Return the (x, y) coordinate for the center point of the cell that contains the specified text.  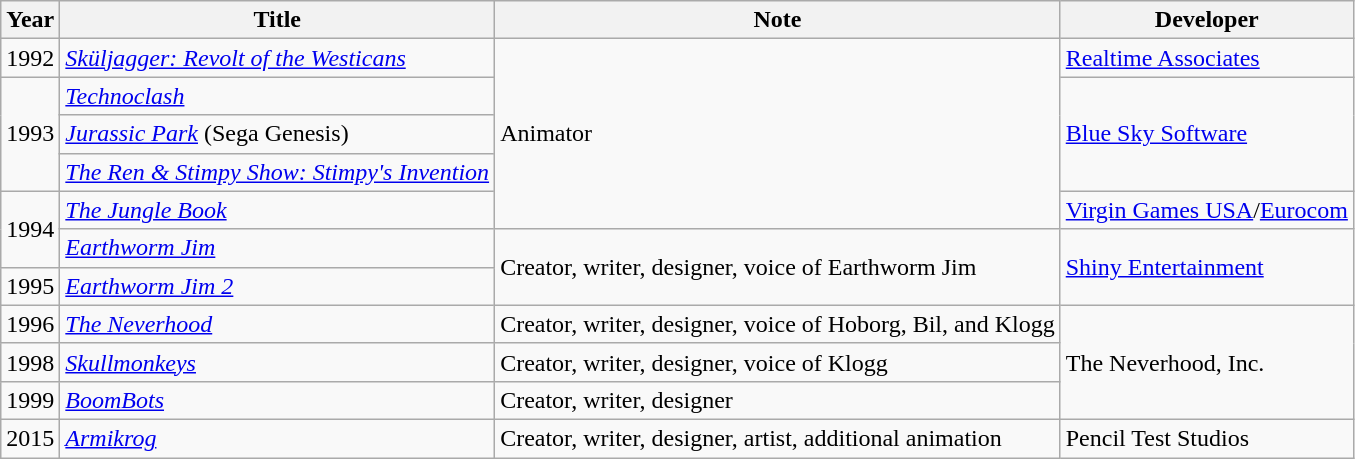
Creator, writer, designer, voice of Earthworm Jim (778, 267)
Creator, writer, designer, voice of Hoborg, Bil, and Klogg (778, 324)
1999 (30, 400)
Realtime Associates (1206, 58)
The Jungle Book (278, 210)
Earthworm Jim (278, 248)
2015 (30, 438)
Shiny Entertainment (1206, 267)
1995 (30, 286)
1994 (30, 229)
Blue Sky Software (1206, 134)
The Neverhood, Inc. (1206, 362)
The Ren & Stimpy Show: Stimpy's Invention (278, 172)
Creator, writer, designer, artist, additional animation (778, 438)
Technoclash (278, 96)
Year (30, 20)
The Neverhood (278, 324)
1996 (30, 324)
Animator (778, 134)
Developer (1206, 20)
Creator, writer, designer (778, 400)
Pencil Test Studios (1206, 438)
Jurassic Park (Sega Genesis) (278, 134)
BoomBots (278, 400)
Title (278, 20)
1992 (30, 58)
Note (778, 20)
Sküljagger: Revolt of the Westicans (278, 58)
Armikrog (278, 438)
1998 (30, 362)
Creator, writer, designer, voice of Klogg (778, 362)
Skullmonkeys (278, 362)
1993 (30, 134)
Virgin Games USA/Eurocom (1206, 210)
Earthworm Jim 2 (278, 286)
